Extract the (X, Y) coordinate from the center of the cell holding the provided text.  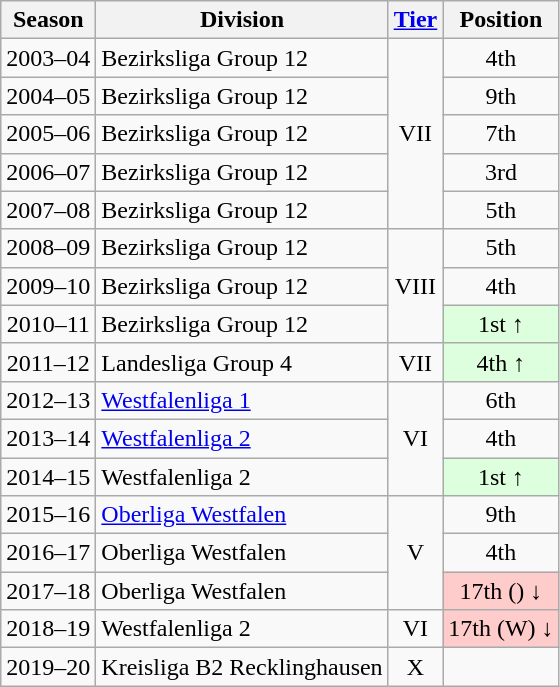
3rd (501, 172)
2005–06 (48, 134)
2014–15 (48, 477)
6th (501, 400)
VIII (416, 286)
2017–18 (48, 591)
2003–04 (48, 58)
2006–07 (48, 172)
2007–08 (48, 210)
2016–17 (48, 553)
Season (48, 20)
2015–16 (48, 515)
Kreisliga B2 Recklinghausen (242, 667)
Landesliga Group 4 (242, 362)
4th ↑ (501, 362)
2009–10 (48, 286)
2012–13 (48, 400)
2018–19 (48, 629)
2013–14 (48, 438)
2011–12 (48, 362)
7th (501, 134)
17th () ↓ (501, 591)
X (416, 667)
17th (W) ↓ (501, 629)
2004–05 (48, 96)
Westfalenliga 1 (242, 400)
2019–20 (48, 667)
V (416, 553)
Tier (416, 20)
Division (242, 20)
Position (501, 20)
2008–09 (48, 248)
2010–11 (48, 324)
